Output the [X, Y] coordinate of the center of the cell containing the given text.  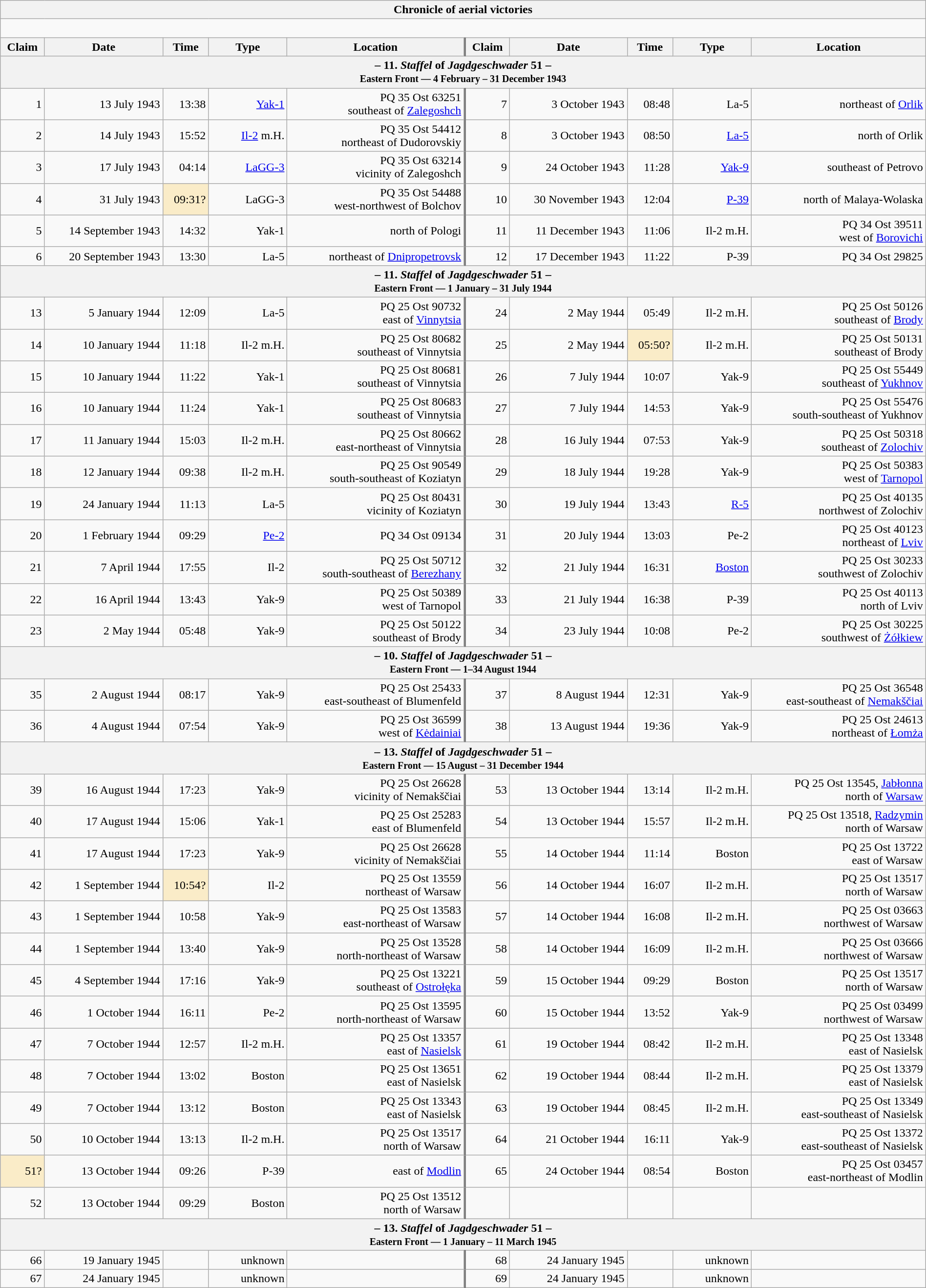
PQ 25 Ost 13583 east-northeast of Warsaw [376, 917]
18 July 1944 [568, 472]
– 13. Staffel of Jagdgeschwader 51 –Eastern Front — 15 August – 31 December 1944 [463, 758]
northeast of Orlik [839, 104]
16:08 [650, 917]
north of Orlik [839, 136]
20 July 1944 [568, 535]
PQ 25 Ost 50126 southeast of Brody [839, 313]
PQ 35 Ost 54488 west-northwest of Bolchov [376, 199]
PQ 25 Ost 13372 east-southeast of Nasielsk [839, 1139]
PQ 35 Ost 63251 southeast of Zalegoshch [376, 104]
4 [22, 199]
Chronicle of aerial victories [463, 10]
31 July 1943 [104, 199]
15:57 [650, 822]
PQ 25 Ost 13512 north of Warsaw [376, 1203]
19:28 [650, 472]
10 October 1944 [104, 1139]
PQ 25 Ost 13651 east of Nasielsk [376, 1076]
16:09 [650, 949]
18 [22, 472]
10:08 [650, 631]
09:31? [186, 199]
17:16 [186, 981]
05:50? [650, 345]
53 [487, 789]
40 [22, 822]
PQ 25 Ost 13357 east of Nasielsk [376, 1044]
PQ 25 Ost 30225 southwest of Żółkiew [839, 631]
2 August 1944 [104, 695]
46 [22, 1012]
45 [22, 981]
07:53 [650, 441]
5 January 1944 [104, 313]
PQ 25 Ost 03499 northwest of Warsaw [839, 1012]
13:40 [186, 949]
PQ 25 Ost 13221 southeast of Ostrołęka [376, 981]
42 [22, 885]
24 January 1944 [104, 504]
PQ 25 Ost 13518, Radzymin north of Warsaw [839, 822]
31 [487, 535]
12 [487, 256]
13 [22, 313]
14:53 [650, 408]
04:14 [186, 167]
13:13 [186, 1139]
PQ 25 Ost 36599 west of Kėdainiai [376, 726]
21 October 1944 [568, 1139]
16:38 [650, 599]
41 [22, 853]
33 [487, 599]
17:55 [186, 568]
29 [487, 472]
52 [22, 1203]
PQ 25 Ost 40113 north of Lviv [839, 599]
PQ 25 Ost 50383 west of Tarnopol [839, 472]
37 [487, 695]
65 [487, 1171]
49 [22, 1108]
11 December 1943 [568, 231]
R-5 [712, 504]
PQ 25 Ost 50122 southeast of Brody [376, 631]
57 [487, 917]
68 [487, 1260]
59 [487, 981]
08:54 [650, 1171]
23 [22, 631]
2 [22, 136]
PQ 25 Ost 13343 east of Nasielsk [376, 1108]
4 September 1944 [104, 981]
11:18 [186, 345]
17 December 1943 [568, 256]
10:54? [186, 885]
24 [487, 313]
– 13. Staffel of Jagdgeschwader 51 –Eastern Front — 1 January – 11 March 1945 [463, 1235]
PQ 25 Ost 25433 east-southeast of Blumenfeld [376, 695]
50 [22, 1139]
67 [22, 1278]
PQ 25 Ost 03666 northwest of Warsaw [839, 949]
16 April 1944 [104, 599]
11:13 [186, 504]
PQ 25 Ost 30233 southwest of Zolochiv [839, 568]
63 [487, 1108]
PQ 25 Ost 13545, Jabłonna north of Warsaw [839, 789]
PQ 25 Ost 25283 east of Blumenfeld [376, 822]
19 [22, 504]
PQ 25 Ost 90732 east of Vinnytsia [376, 313]
north of Pologi [376, 231]
13:14 [650, 789]
08:50 [650, 136]
07:54 [186, 726]
44 [22, 949]
05:49 [650, 313]
17 [22, 441]
05:48 [186, 631]
13:38 [186, 104]
14:32 [186, 231]
26 [487, 377]
8 [487, 136]
54 [487, 822]
16 [22, 408]
09:26 [186, 1171]
east of Modlin [376, 1171]
19 July 1944 [568, 504]
3 [22, 167]
66 [22, 1260]
15 [22, 377]
55 [487, 853]
– 11. Staffel of Jagdgeschwader 51 –Eastern Front — 4 February – 31 December 1943 [463, 72]
13:52 [650, 1012]
PQ 25 Ost 50131 southeast of Brody [839, 345]
10 [487, 199]
PQ 25 Ost 50389 west of Tarnopol [376, 599]
13:02 [186, 1076]
08:48 [650, 104]
69 [487, 1278]
34 [487, 631]
north of Malaya-Wolaska [839, 199]
PQ 25 Ost 13349 east-southeast of Nasielsk [839, 1108]
64 [487, 1139]
19 January 1945 [104, 1260]
1 February 1944 [104, 535]
PQ 25 Ost 03457 east-northeast of Modlin [839, 1171]
12:31 [650, 695]
12 January 1944 [104, 472]
PQ 25 Ost 80683 southeast of Vinnytsia [376, 408]
14 [22, 345]
PQ 25 Ost 13722 east of Warsaw [839, 853]
14 July 1943 [104, 136]
30 November 1943 [568, 199]
– 10. Staffel of Jagdgeschwader 51 –Eastern Front — 1–34 August 1944 [463, 662]
12:57 [186, 1044]
PQ 25 Ost 55476 south-southeast of Yukhnov [839, 408]
23 July 1944 [568, 631]
16:31 [650, 568]
4 August 1944 [104, 726]
13 July 1943 [104, 104]
1 [22, 104]
22 [22, 599]
08:45 [650, 1108]
08:44 [650, 1076]
PQ 34 Ost 09134 [376, 535]
08:17 [186, 695]
PQ 25 Ost 80682 southeast of Vinnytsia [376, 345]
61 [487, 1044]
08:42 [650, 1044]
20 September 1943 [104, 256]
15:06 [186, 822]
15:03 [186, 441]
PQ 25 Ost 80681 southeast of Vinnytsia [376, 377]
09:38 [186, 472]
PQ 25 Ost 50712 south-southeast of Berezhany [376, 568]
51? [22, 1171]
19:36 [650, 726]
PQ 25 Ost 40123 northeast of Lviv [839, 535]
60 [487, 1012]
47 [22, 1044]
PQ 25 Ost 90549 south-southeast of Koziatyn [376, 472]
9 [487, 167]
17 July 1943 [104, 167]
43 [22, 917]
PQ 25 Ost 13379 east of Nasielsk [839, 1076]
12:09 [186, 313]
28 [487, 441]
southeast of Petrovo [839, 167]
11:14 [650, 853]
24 October 1944 [568, 1171]
62 [487, 1076]
11 January 1944 [104, 441]
58 [487, 949]
39 [22, 789]
PQ 25 Ost 80431vicinity of Koziatyn [376, 504]
PQ 35 Ost 63214vicinity of Zalegoshch [376, 167]
27 [487, 408]
PQ 25 Ost 13528 north-northeast of Warsaw [376, 949]
10:58 [186, 917]
– 11. Staffel of Jagdgeschwader 51 –Eastern Front — 1 January – 31 July 1944 [463, 281]
16 July 1944 [568, 441]
PQ 25 Ost 36548 east-southeast of Nemakščiai [839, 695]
35 [22, 695]
7 April 1944 [104, 568]
11:06 [650, 231]
12:04 [650, 199]
PQ 25 Ost 40135 northwest of Zolochiv [839, 504]
36 [22, 726]
13:03 [650, 535]
16:07 [650, 885]
16 August 1944 [104, 789]
56 [487, 885]
11 [487, 231]
30 [487, 504]
32 [487, 568]
13:12 [186, 1108]
7 [487, 104]
10:07 [650, 377]
PQ 25 Ost 13559 northeast of Warsaw [376, 885]
48 [22, 1076]
20 [22, 535]
21 [22, 568]
PQ 25 Ost 55449 southeast of Yukhnov [839, 377]
5 [22, 231]
13 August 1944 [568, 726]
PQ 34 Ost 39511 west of Borovichi [839, 231]
PQ 25 Ost 24613 northeast of Łomża [839, 726]
6 [22, 256]
PQ 25 Ost 50318 southeast of Zolochiv [839, 441]
8 August 1944 [568, 695]
PQ 25 Ost 80662 east-northeast of Vinnytsia [376, 441]
15:52 [186, 136]
PQ 35 Ost 54412 northeast of Dudorovskiy [376, 136]
11:24 [186, 408]
14 September 1943 [104, 231]
1 October 1944 [104, 1012]
PQ 25 Ost 13348 east of Nasielsk [839, 1044]
PQ 25 Ost 03663 northwest of Warsaw [839, 917]
11:28 [650, 167]
38 [487, 726]
24 October 1943 [568, 167]
PQ 25 Ost 13595 north-northeast of Warsaw [376, 1012]
25 [487, 345]
northeast of Dnipropetrovsk [376, 256]
PQ 34 Ost 29825 [839, 256]
13:30 [186, 256]
